Find where the given text appears and provide that cell's center as [x, y] coordinate. 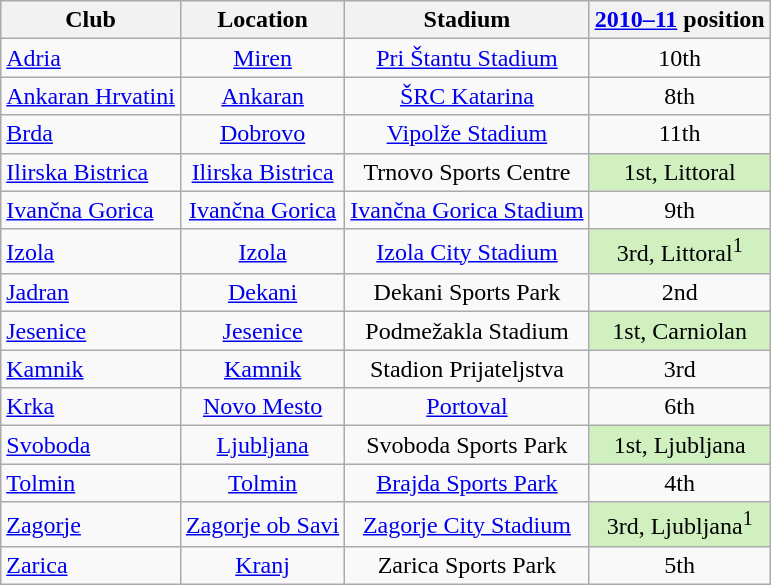
Pri Štantu Stadium [467, 58]
Dekani Sports Park [467, 293]
2nd [680, 293]
Zagorje [91, 524]
5th [680, 566]
Podmežakla Stadium [467, 331]
1st, Ljubljana [680, 445]
10th [680, 58]
Stadion Prijateljstva [467, 369]
Ankaran [262, 96]
8th [680, 96]
Vipolže Stadium [467, 134]
Ljubljana [262, 445]
Ivančna Gorica Stadium [467, 210]
3rd [680, 369]
Portoval [467, 407]
3rd, Littoral1 [680, 252]
1st, Carniolan [680, 331]
Izola City Stadium [467, 252]
9th [680, 210]
3rd, Ljubljana1 [680, 524]
Svoboda [91, 445]
Location [262, 20]
Jadran [91, 293]
6th [680, 407]
Dekani [262, 293]
2010–11 position [680, 20]
Ankaran Hrvatini [91, 96]
Svoboda Sports Park [467, 445]
Krka [91, 407]
Zarica Sports Park [467, 566]
4th [680, 483]
Club [91, 20]
ŠRC Katarina [467, 96]
1st, Littoral [680, 172]
11th [680, 134]
Stadium [467, 20]
Kranj [262, 566]
Dobrovo [262, 134]
Adria [91, 58]
Trnovo Sports Centre [467, 172]
Novo Mesto [262, 407]
Zagorje ob Savi [262, 524]
Miren [262, 58]
Zarica [91, 566]
Zagorje City Stadium [467, 524]
Brajda Sports Park [467, 483]
Brda [91, 134]
